From the cell containing the given text, extract its center point as [X, Y] coordinate. 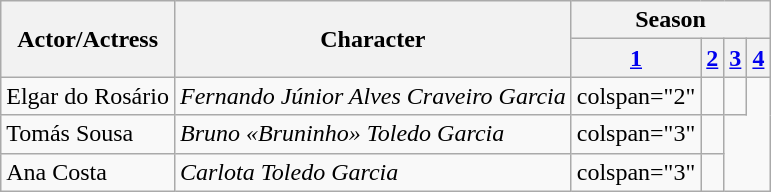
Actor/Actress [88, 39]
Elgar do Rosário [88, 96]
colspan="2" [636, 96]
Carlota Toledo Garcia [372, 172]
Season [670, 20]
1 [636, 58]
Fernando Júnior Alves Craveiro Garcia [372, 96]
Bruno «Bruninho» Toledo Garcia [372, 134]
4 [758, 58]
3 [736, 58]
Character [372, 39]
2 [712, 58]
Ana Costa [88, 172]
Tomás Sousa [88, 134]
